Detect which cell encompasses the target text, then output its (x, y) center coordinate. 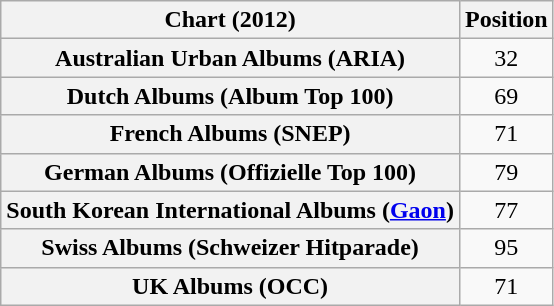
69 (506, 96)
South Korean International Albums (Gaon) (230, 210)
Position (506, 20)
95 (506, 248)
UK Albums (OCC) (230, 286)
Chart (2012) (230, 20)
77 (506, 210)
French Albums (SNEP) (230, 134)
German Albums (Offizielle Top 100) (230, 172)
Swiss Albums (Schweizer Hitparade) (230, 248)
Dutch Albums (Album Top 100) (230, 96)
32 (506, 58)
Australian Urban Albums (ARIA) (230, 58)
79 (506, 172)
